Identify which cell holds the provided text, then report its [X, Y] central coordinate. 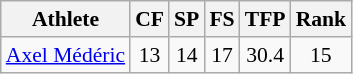
Athlete [66, 19]
30.4 [266, 55]
FS [222, 19]
17 [222, 55]
SP [186, 19]
CF [150, 19]
Rank [322, 19]
Axel Médéric [66, 55]
15 [322, 55]
TFP [266, 19]
13 [150, 55]
14 [186, 55]
